Locate the cell with the specified text and output its (X, Y) center coordinate. 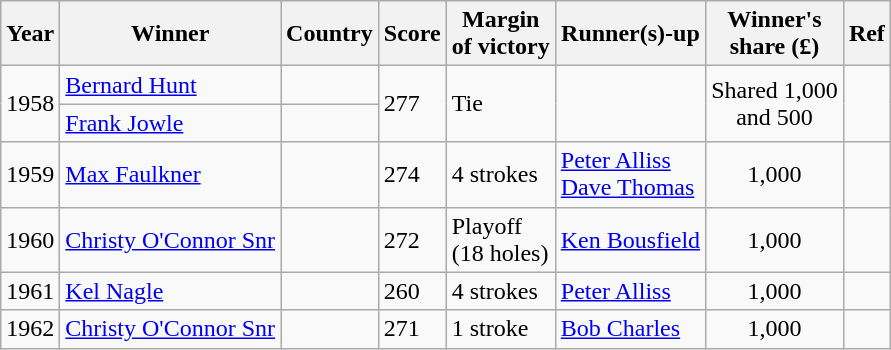
Tie (500, 104)
Winner (170, 34)
Marginof victory (500, 34)
Bob Charles (630, 329)
Country (330, 34)
Ref (866, 34)
Frank Jowle (170, 123)
Runner(s)-up (630, 34)
Peter Alliss (630, 291)
Max Faulkner (170, 174)
1961 (30, 291)
271 (412, 329)
1962 (30, 329)
277 (412, 104)
Playoff(18 holes) (500, 240)
260 (412, 291)
1959 (30, 174)
Kel Nagle (170, 291)
Year (30, 34)
1958 (30, 104)
Peter Alliss Dave Thomas (630, 174)
Winner'sshare (£) (775, 34)
272 (412, 240)
Bernard Hunt (170, 85)
274 (412, 174)
Shared 1,000and 500 (775, 104)
1960 (30, 240)
Ken Bousfield (630, 240)
Score (412, 34)
1 stroke (500, 329)
